Locate the cell with the specified text and output its (X, Y) center coordinate. 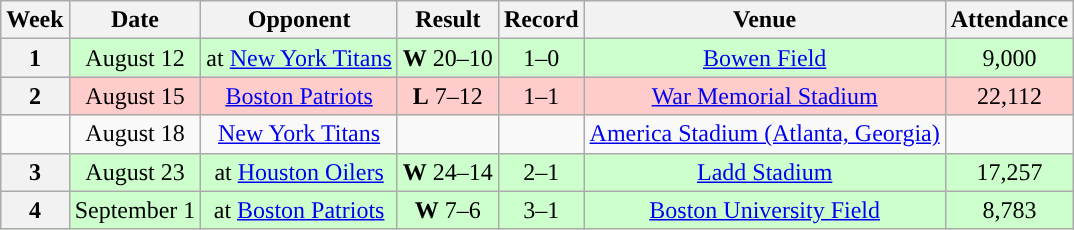
W 24–14 (448, 172)
Week (35, 20)
August 15 (135, 96)
1–1 (541, 96)
August 18 (135, 134)
August 12 (135, 58)
Boston University Field (764, 210)
at New York Titans (299, 58)
September 1 (135, 210)
Record (541, 20)
22,112 (1009, 96)
Date (135, 20)
Attendance (1009, 20)
at Houston Oilers (299, 172)
Ladd Stadium (764, 172)
Opponent (299, 20)
4 (35, 210)
at Boston Patriots (299, 210)
Venue (764, 20)
L 7–12 (448, 96)
2–1 (541, 172)
3–1 (541, 210)
New York Titans (299, 134)
Boston Patriots (299, 96)
17,257 (1009, 172)
9,000 (1009, 58)
August 23 (135, 172)
W 20–10 (448, 58)
3 (35, 172)
1–0 (541, 58)
Result (448, 20)
War Memorial Stadium (764, 96)
America Stadium (Atlanta, Georgia) (764, 134)
W 7–6 (448, 210)
1 (35, 58)
Bowen Field (764, 58)
8,783 (1009, 210)
2 (35, 96)
